From the cell containing the given text, extract its center point as [x, y] coordinate. 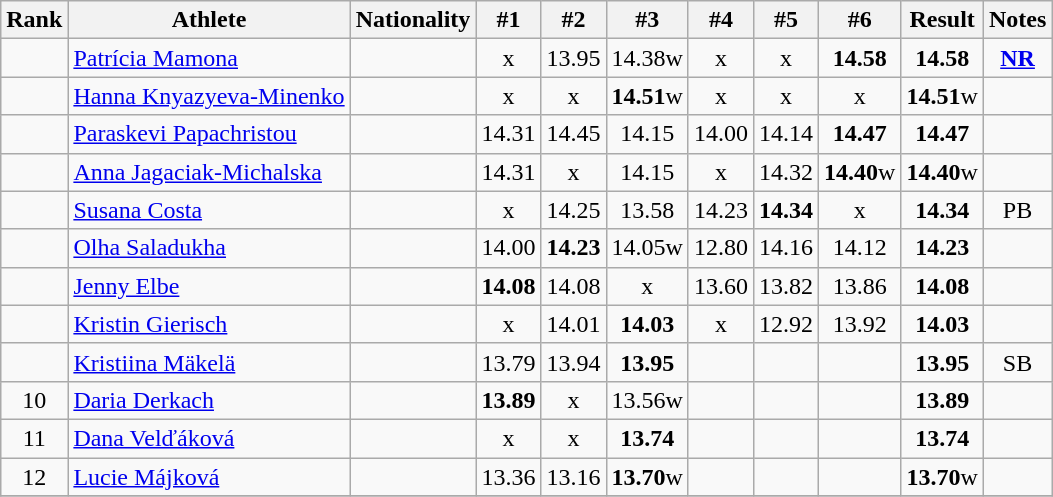
#1 [508, 20]
SB [1017, 362]
12.92 [786, 324]
13.16 [574, 477]
Patrícia Mamona [209, 58]
Rank [34, 20]
13.82 [786, 286]
#6 [860, 20]
Olha Saladukha [209, 248]
Result [942, 20]
Lucie Májková [209, 477]
12.80 [720, 248]
11 [34, 438]
13.79 [508, 362]
14.25 [574, 210]
14.05w [647, 248]
Susana Costa [209, 210]
Anna Jagaciak-Michalska [209, 172]
NR [1017, 58]
#4 [720, 20]
14.01 [574, 324]
Jenny Elbe [209, 286]
#5 [786, 20]
14.38w [647, 58]
14.45 [574, 134]
14.14 [786, 134]
14.16 [786, 248]
Dana Velďáková [209, 438]
10 [34, 400]
PB [1017, 210]
13.92 [860, 324]
Athlete [209, 20]
Kristiina Mäkelä [209, 362]
14.32 [786, 172]
13.86 [860, 286]
13.94 [574, 362]
#2 [574, 20]
12 [34, 477]
Nationality [413, 20]
13.60 [720, 286]
13.36 [508, 477]
13.58 [647, 210]
#3 [647, 20]
Paraskevi Papachristou [209, 134]
Hanna Knyazyeva-Minenko [209, 96]
Kristin Gierisch [209, 324]
14.12 [860, 248]
Notes [1017, 20]
Daria Derkach [209, 400]
13.56w [647, 400]
